For the text-containing cell, return its midpoint in [x, y] coordinate format. 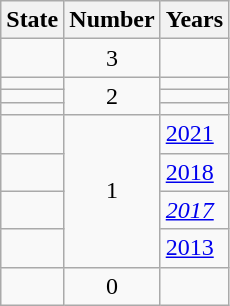
1 [112, 191]
2013 [194, 248]
2018 [194, 172]
Years [194, 20]
State [32, 20]
0 [112, 286]
2017 [194, 210]
2 [112, 96]
3 [112, 58]
Number [112, 20]
2021 [194, 134]
